Return [X, Y] of the center of cell containing provided text 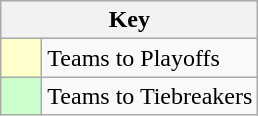
Teams to Playoffs [150, 58]
Key [130, 20]
Teams to Tiebreakers [150, 96]
